Locate the cell with the specified text and output its [X, Y] center coordinate. 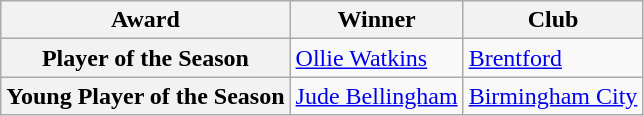
Jude Bellingham [376, 96]
Ollie Watkins [376, 58]
Winner [376, 20]
Brentford [553, 58]
Award [146, 20]
Player of the Season [146, 58]
Club [553, 20]
Birmingham City [553, 96]
Young Player of the Season [146, 96]
